For the text-containing cell, return its midpoint in (x, y) coordinate format. 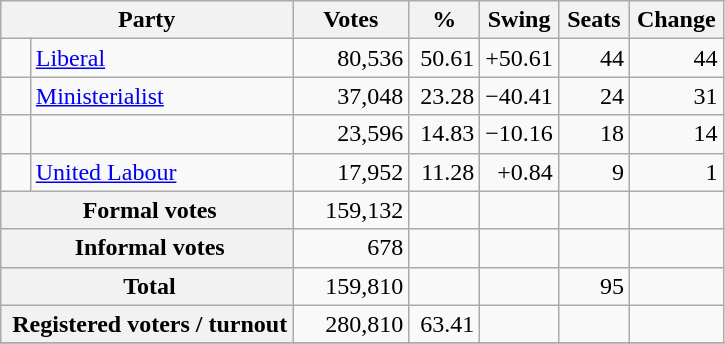
Ministerialist (161, 96)
−10.16 (520, 134)
14 (676, 134)
Registered voters / turnout (147, 324)
14.83 (444, 134)
17,952 (351, 172)
Change (676, 20)
Party (147, 20)
24 (594, 96)
23,596 (351, 134)
Seats (594, 20)
159,810 (351, 286)
Votes (351, 20)
% (444, 20)
−40.41 (520, 96)
Liberal (161, 58)
11.28 (444, 172)
+0.84 (520, 172)
50.61 (444, 58)
63.41 (444, 324)
9 (594, 172)
159,132 (351, 210)
1 (676, 172)
678 (351, 248)
280,810 (351, 324)
Swing (520, 20)
80,536 (351, 58)
Informal votes (147, 248)
95 (594, 286)
18 (594, 134)
Total (147, 286)
Formal votes (147, 210)
31 (676, 96)
+50.61 (520, 58)
37,048 (351, 96)
United Labour (161, 172)
23.28 (444, 96)
